Scan for the cell matching the given text and deliver its (X, Y) coordinate at center. 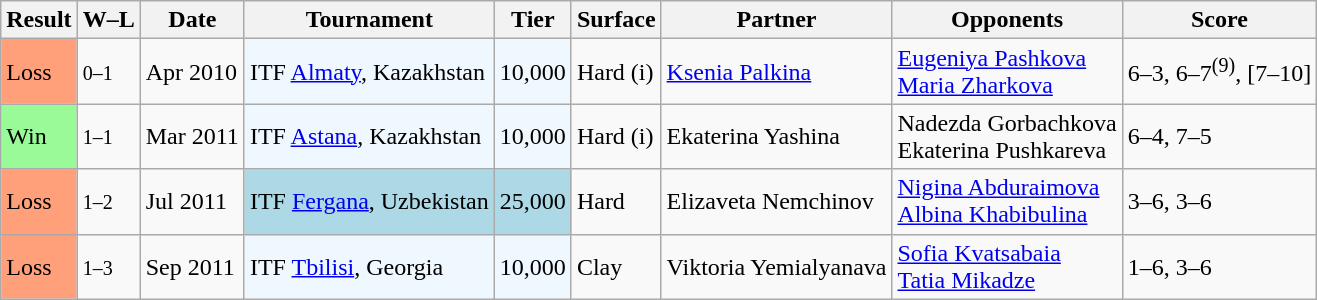
Tier (532, 20)
Partner (776, 20)
Score (1219, 20)
Apr 2010 (192, 72)
ITF Fergana, Uzbekistan (369, 202)
6–4, 7–5 (1219, 136)
1–2 (108, 202)
Jul 2011 (192, 202)
ITF Astana, Kazakhstan (369, 136)
ITF Tbilisi, Georgia (369, 266)
Elizaveta Nemchinov (776, 202)
3–6, 3–6 (1219, 202)
1–3 (108, 266)
Eugeniya Pashkova Maria Zharkova (1007, 72)
Opponents (1007, 20)
Hard (616, 202)
25,000 (532, 202)
Nadezda Gorbachkova Ekaterina Pushkareva (1007, 136)
Tournament (369, 20)
6–3, 6–7(9), [7–10] (1219, 72)
Mar 2011 (192, 136)
Date (192, 20)
Nigina Abduraimova Albina Khabibulina (1007, 202)
Clay (616, 266)
Viktoria Yemialyanava (776, 266)
1–1 (108, 136)
1–6, 3–6 (1219, 266)
Ekaterina Yashina (776, 136)
Surface (616, 20)
0–1 (108, 72)
Result (39, 20)
Sep 2011 (192, 266)
ITF Almaty, Kazakhstan (369, 72)
Sofia Kvatsabaia Tatia Mikadze (1007, 266)
Win (39, 136)
W–L (108, 20)
Ksenia Palkina (776, 72)
